From the cell containing the given text, extract its center point as (x, y) coordinate. 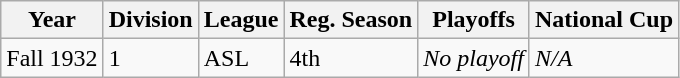
Reg. Season (351, 20)
League (241, 20)
N/A (604, 58)
Division (150, 20)
4th (351, 58)
ASL (241, 58)
No playoff (474, 58)
Playoffs (474, 20)
National Cup (604, 20)
1 (150, 58)
Year (52, 20)
Fall 1932 (52, 58)
